Scan for the cell matching the given text and deliver its [x, y] coordinate at center. 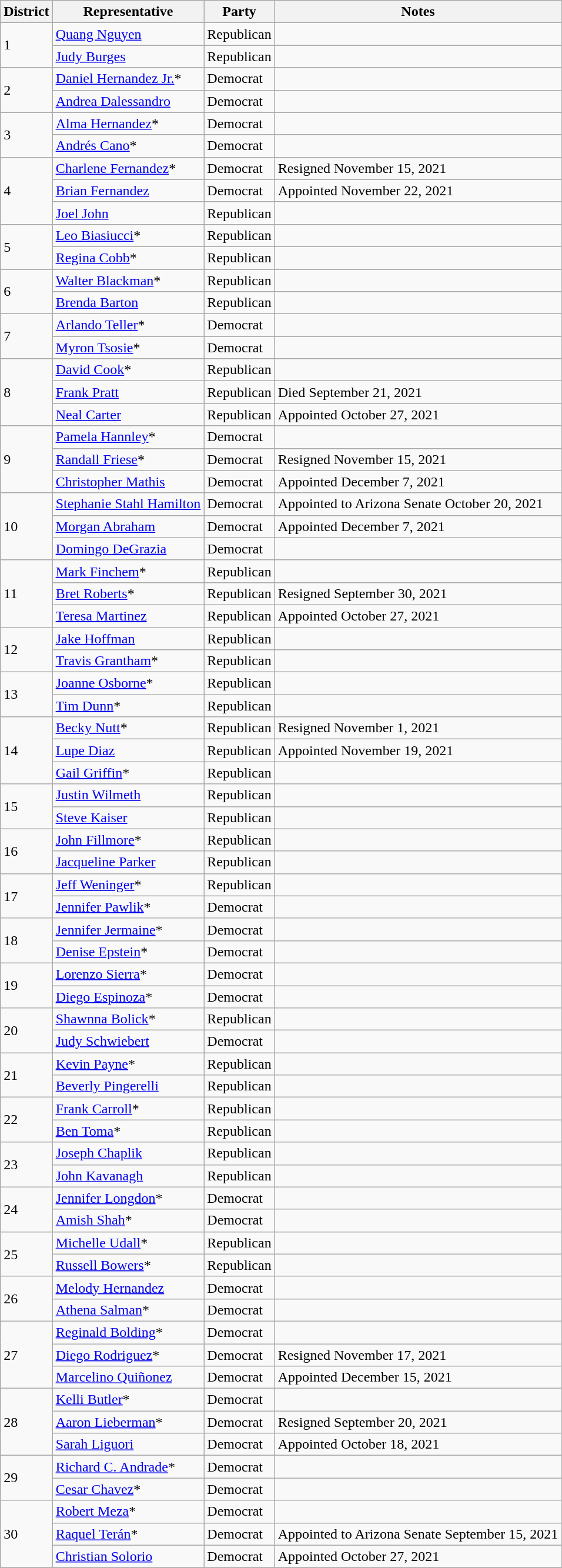
Jennifer Pawlik* [128, 907]
Robert Meza* [128, 1512]
Quang Nguyen [128, 34]
Joseph Chaplik [128, 1153]
12 [26, 649]
Michelle Udall* [128, 1243]
Beverly Pingerelli [128, 1086]
Brenda Barton [128, 303]
Gail Griffin* [128, 773]
Cesar Chavez* [128, 1489]
4 [26, 191]
1 [26, 45]
Diego Espinoza* [128, 997]
29 [26, 1478]
Judy Schwiebert [128, 1042]
3 [26, 135]
John Kavanagh [128, 1176]
10 [26, 526]
Appointed November 22, 2021 [418, 191]
Aaron Lieberman* [128, 1422]
Appointed October 18, 2021 [418, 1444]
Athena Salman* [128, 1310]
20 [26, 1030]
Neal Carter [128, 415]
Frank Pratt [128, 392]
Arlando Teller* [128, 325]
Ben Toma* [128, 1131]
Mark Finchem* [128, 571]
Joel John [128, 213]
Kelli Butler* [128, 1400]
13 [26, 695]
17 [26, 896]
16 [26, 851]
Steve Kaiser [128, 818]
Died September 21, 2021 [418, 392]
Jacqueline Parker [128, 862]
19 [26, 985]
Leo Biasiucci* [128, 235]
Denise Epstein* [128, 952]
8 [26, 392]
Bret Roberts* [128, 593]
28 [26, 1422]
26 [26, 1299]
Russell Bowers* [128, 1265]
Reginald Bolding* [128, 1332]
Resigned September 30, 2021 [418, 593]
30 [26, 1534]
Pamela Hannley* [128, 437]
11 [26, 593]
Appointed December 15, 2021 [418, 1377]
Charlene Fernandez* [128, 168]
24 [26, 1209]
Teresa Martinez [128, 616]
Jake Hoffman [128, 638]
9 [26, 459]
Lorenzo Sierra* [128, 974]
14 [26, 750]
Stephanie Stahl Hamilton [128, 504]
23 [26, 1165]
Resigned September 20, 2021 [418, 1422]
John Fillmore* [128, 840]
18 [26, 940]
Tim Dunn* [128, 706]
Appointed to Arizona Senate October 20, 2021 [418, 504]
Jennifer Jermaine* [128, 929]
5 [26, 246]
Christopher Mathis [128, 482]
Appointed to Arizona Senate September 15, 2021 [418, 1534]
District [26, 12]
Party [239, 12]
2 [26, 90]
Joanne Osborne* [128, 683]
Resigned November 17, 2021 [418, 1355]
Representative [128, 12]
Travis Grantham* [128, 661]
David Cook* [128, 370]
Resigned November 1, 2021 [418, 728]
Frank Carroll* [128, 1109]
Shawnna Bolick* [128, 1019]
Alma Hernandez* [128, 124]
Jeff Weninger* [128, 885]
27 [26, 1355]
Raquel Terán* [128, 1534]
Judy Burges [128, 56]
6 [26, 292]
Notes [418, 12]
7 [26, 336]
22 [26, 1120]
Amish Shah* [128, 1220]
Randall Friese* [128, 459]
Jennifer Longdon* [128, 1198]
Andrea Dalessandro [128, 101]
Justin Wilmeth [128, 795]
Appointed November 19, 2021 [418, 750]
25 [26, 1254]
Daniel Hernandez Jr.* [128, 79]
Regina Cobb* [128, 258]
21 [26, 1075]
Richard C. Andrade* [128, 1467]
Brian Fernandez [128, 191]
Melody Hernandez [128, 1287]
Myron Tsosie* [128, 348]
Diego Rodriguez* [128, 1355]
Marcelino Quiñonez [128, 1377]
Andrés Cano* [128, 146]
Christian Solorio [128, 1556]
15 [26, 806]
Kevin Payne* [128, 1064]
Walter Blackman* [128, 281]
Sarah Liguori [128, 1444]
Morgan Abraham [128, 526]
Domingo DeGrazia [128, 549]
Lupe Diaz [128, 750]
Becky Nutt* [128, 728]
